Extract the (X, Y) coordinate from the center of the cell holding the provided text.  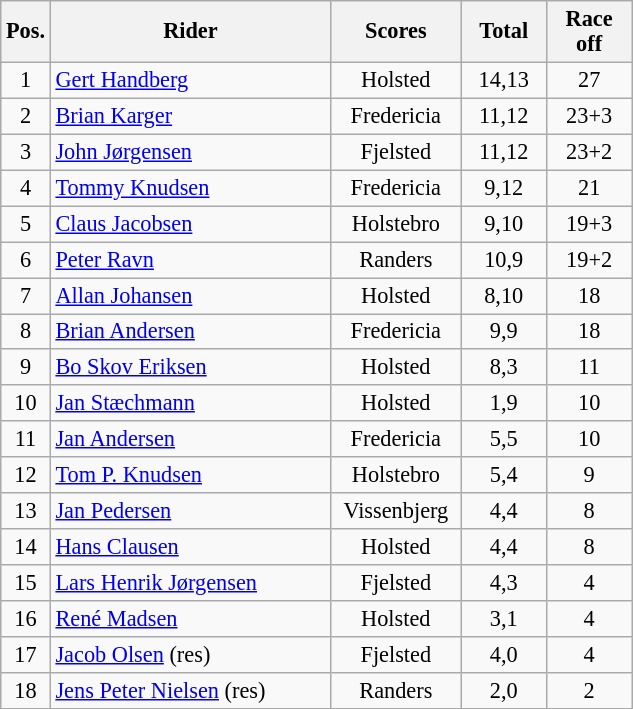
12 (26, 475)
Jens Peter Nielsen (res) (190, 690)
16 (26, 619)
Jacob Olsen (res) (190, 655)
9,10 (504, 224)
Jan Andersen (190, 439)
3 (26, 152)
Claus Jacobsen (190, 224)
René Madsen (190, 619)
14 (26, 547)
John Jørgensen (190, 152)
9,12 (504, 188)
8,3 (504, 367)
3,1 (504, 619)
Vissenbjerg (396, 511)
10,9 (504, 260)
19+2 (588, 260)
Hans Clausen (190, 547)
Allan Johansen (190, 295)
14,13 (504, 80)
Scores (396, 32)
23+2 (588, 152)
1 (26, 80)
Lars Henrik Jørgensen (190, 583)
13 (26, 511)
1,9 (504, 403)
Bo Skov Eriksen (190, 367)
7 (26, 295)
27 (588, 80)
Brian Andersen (190, 331)
8,10 (504, 295)
23+3 (588, 116)
15 (26, 583)
5 (26, 224)
2,0 (504, 690)
Brian Karger (190, 116)
5,4 (504, 475)
9,9 (504, 331)
Race off (588, 32)
4,0 (504, 655)
Rider (190, 32)
Pos. (26, 32)
6 (26, 260)
Jan Stæchmann (190, 403)
Tommy Knudsen (190, 188)
17 (26, 655)
Tom P. Knudsen (190, 475)
19+3 (588, 224)
Total (504, 32)
Jan Pedersen (190, 511)
21 (588, 188)
5,5 (504, 439)
Peter Ravn (190, 260)
Gert Handberg (190, 80)
4,3 (504, 583)
